Return the (x, y) coordinate for the center point of the cell that contains the specified text.  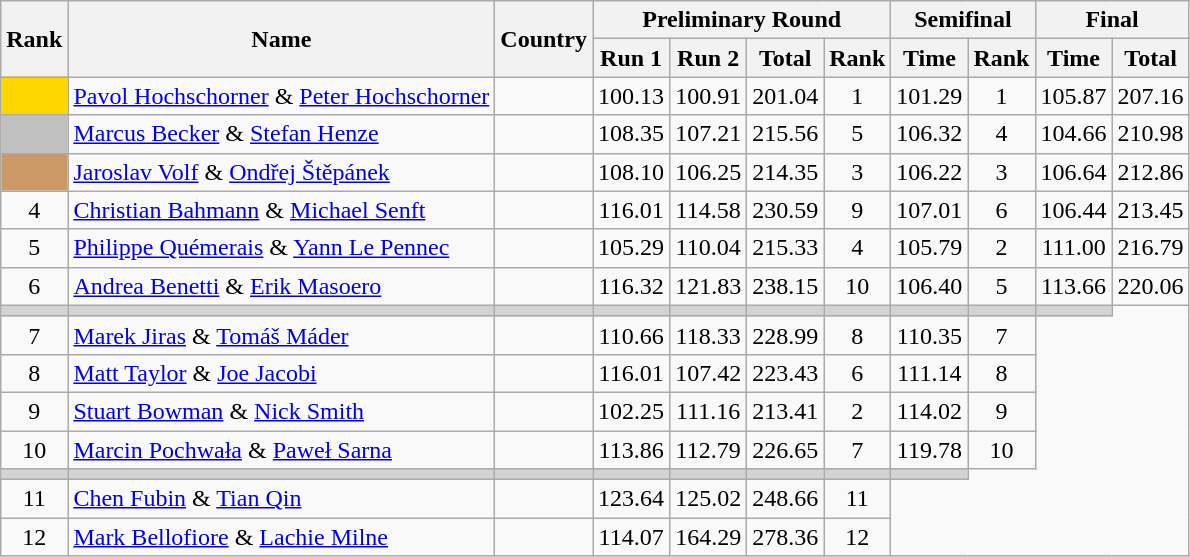
107.21 (708, 134)
278.36 (786, 537)
Preliminary Round (742, 20)
100.91 (708, 96)
Mark Bellofiore & Lachie Milne (282, 537)
114.02 (930, 411)
114.07 (632, 537)
121.83 (708, 286)
114.58 (708, 210)
112.79 (708, 449)
164.29 (708, 537)
226.65 (786, 449)
108.10 (632, 172)
Jaroslav Volf & Ondřej Štěpánek (282, 172)
105.87 (1074, 96)
106.44 (1074, 210)
119.78 (930, 449)
116.32 (632, 286)
113.86 (632, 449)
214.35 (786, 172)
Stuart Bowman & Nick Smith (282, 411)
Chen Fubin & Tian Qin (282, 499)
248.66 (786, 499)
Matt Taylor & Joe Jacobi (282, 373)
210.98 (1150, 134)
Run 1 (632, 58)
106.40 (930, 286)
Marek Jiras & Tomáš Máder (282, 335)
105.29 (632, 248)
118.33 (708, 335)
207.16 (1150, 96)
Semifinal (963, 20)
Country (544, 39)
110.66 (632, 335)
213.45 (1150, 210)
113.66 (1074, 286)
107.01 (930, 210)
Run 2 (708, 58)
111.16 (708, 411)
228.99 (786, 335)
Andrea Benetti & Erik Masoero (282, 286)
238.15 (786, 286)
Marcus Becker & Stefan Henze (282, 134)
230.59 (786, 210)
107.42 (708, 373)
Pavol Hochschorner & Peter Hochschorner (282, 96)
106.22 (930, 172)
105.79 (930, 248)
102.25 (632, 411)
104.66 (1074, 134)
Name (282, 39)
212.86 (1150, 172)
220.06 (1150, 286)
100.13 (632, 96)
Christian Bahmann & Michael Senft (282, 210)
215.33 (786, 248)
111.00 (1074, 248)
111.14 (930, 373)
213.41 (786, 411)
123.64 (632, 499)
Marcin Pochwała & Paweł Sarna (282, 449)
101.29 (930, 96)
108.35 (632, 134)
216.79 (1150, 248)
106.25 (708, 172)
Final (1112, 20)
110.35 (930, 335)
215.56 (786, 134)
110.04 (708, 248)
106.32 (930, 134)
125.02 (708, 499)
Philippe Quémerais & Yann Le Pennec (282, 248)
106.64 (1074, 172)
201.04 (786, 96)
223.43 (786, 373)
